For the text-containing cell, return its midpoint in (x, y) coordinate format. 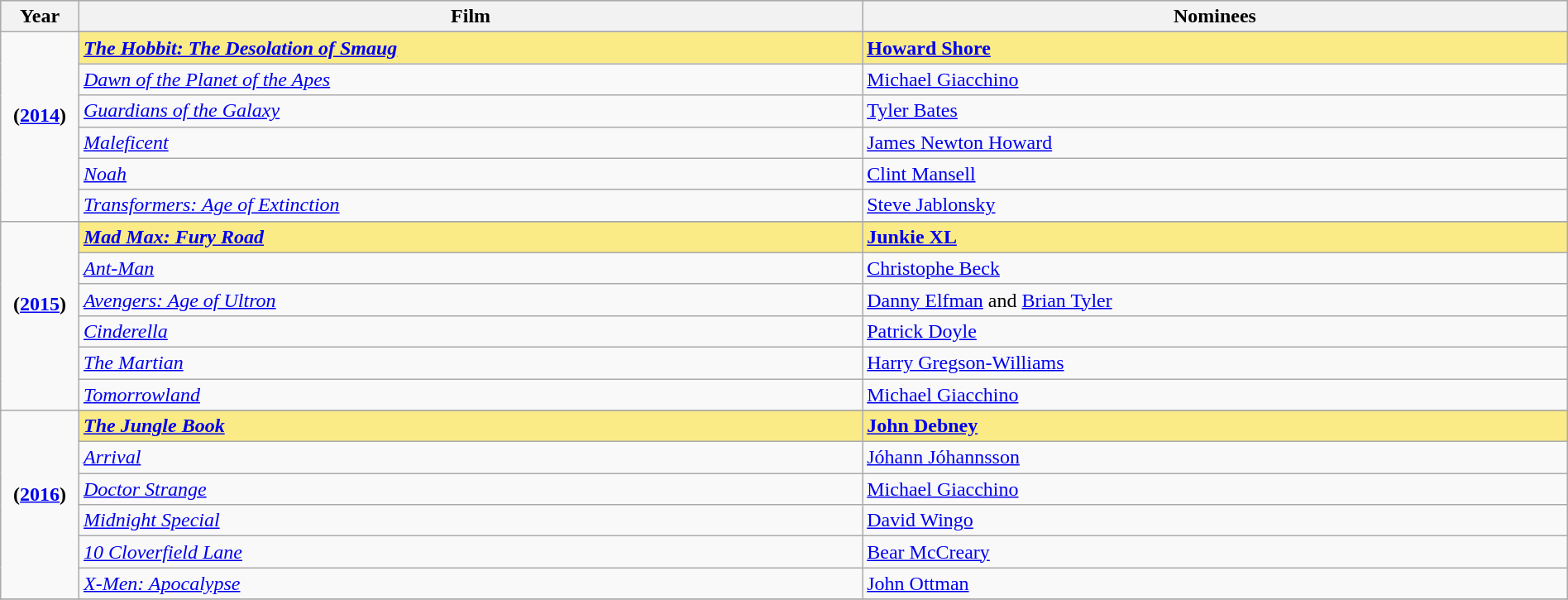
John Ottman (1216, 583)
James Newton Howard (1216, 142)
Film (470, 17)
Danny Elfman and Brian Tyler (1216, 300)
The Jungle Book (470, 426)
Patrick Doyle (1216, 331)
Midnight Special (470, 521)
Noah (470, 174)
Year (40, 17)
Nominees (1216, 17)
Doctor Strange (470, 489)
(2014) (40, 127)
Clint Mansell (1216, 174)
Junkie XL (1216, 237)
Howard Shore (1216, 48)
Dawn of the Planet of the Apes (470, 79)
Tyler Bates (1216, 111)
Steve Jablonsky (1216, 205)
Ant-Man (470, 268)
Christophe Beck (1216, 268)
Maleficent (470, 142)
Guardians of the Galaxy (470, 111)
Mad Max: Fury Road (470, 237)
Bear McCreary (1216, 552)
John Debney (1216, 426)
Avengers: Age of Ultron (470, 300)
Jóhann Jóhannsson (1216, 458)
The Hobbit: The Desolation of Smaug (470, 48)
David Wingo (1216, 521)
10 Cloverfield Lane (470, 552)
Transformers: Age of Extinction (470, 205)
(2016) (40, 505)
The Martian (470, 362)
Tomorrowland (470, 395)
Harry Gregson-Williams (1216, 362)
Cinderella (470, 331)
X-Men: Apocalypse (470, 583)
(2015) (40, 315)
Arrival (470, 458)
